Identify which cell holds the provided text, then report its [x, y] central coordinate. 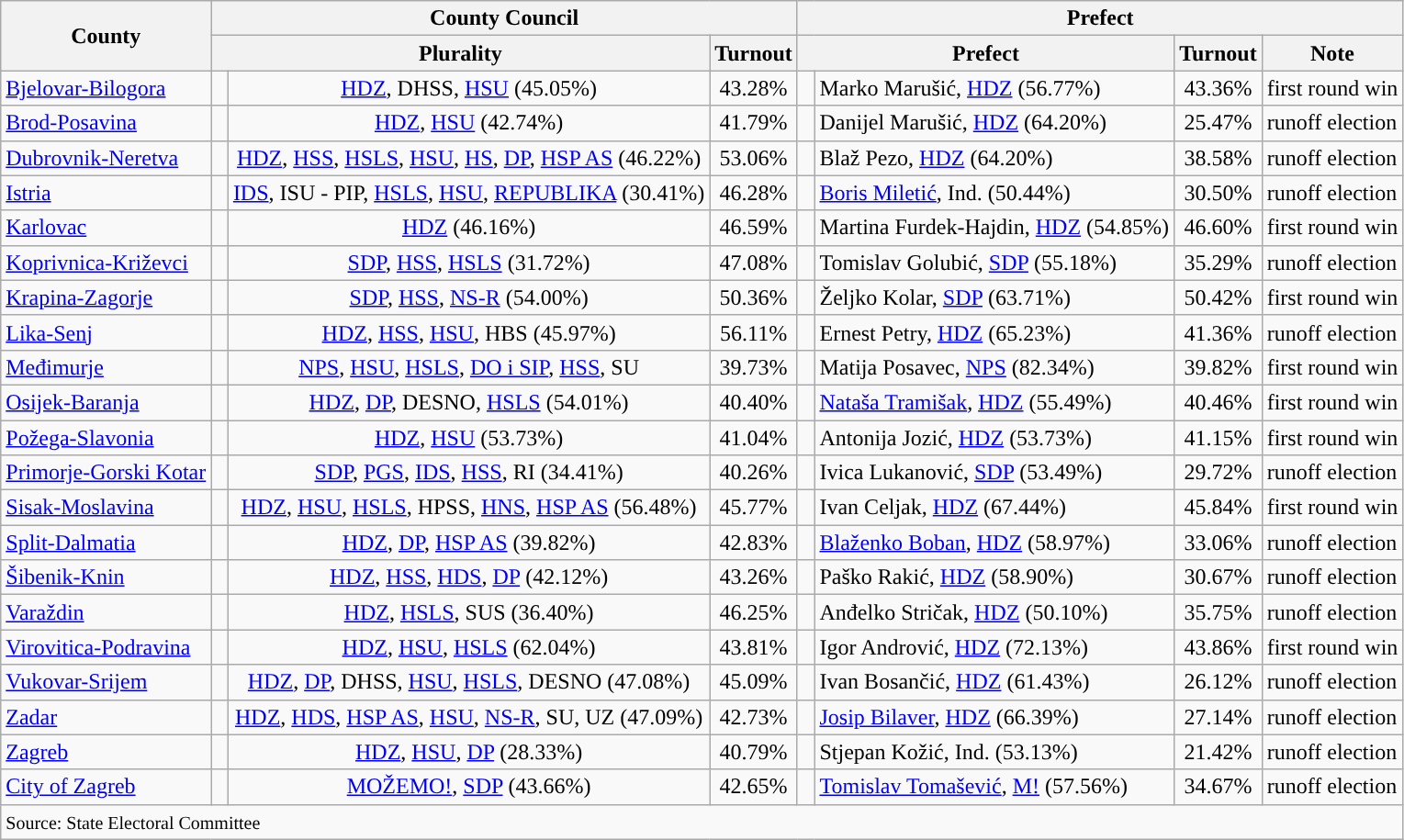
NPS, HSU, HSLS, DO i SIP, HSS, SU [468, 367]
HDZ, HSS, HDS, DP (42.12%) [468, 577]
46.60% [1219, 228]
IDS, ISU - PIP, HSLS, HSU, REPUBLIKA (30.41%) [468, 193]
Virovitica-Podravina [107, 647]
46.59% [754, 228]
42.65% [754, 787]
Nataša Tramišak, HDZ (55.49%) [994, 402]
Ernest Petry, HDZ (65.23%) [994, 332]
MOŽEMO!, SDP (43.66%) [468, 787]
Martina Furdek-Hajdin, HDZ (54.85%) [994, 228]
56.11% [754, 332]
SDP, HSS, HSLS (31.72%) [468, 263]
Ivan Celjak, HDZ (67.44%) [994, 508]
35.29% [1219, 263]
33.06% [1219, 543]
Zagreb [107, 752]
Stjepan Kožić, Ind. (53.13%) [994, 752]
46.28% [754, 193]
Source: State Electoral Committee [702, 822]
43.36% [1219, 88]
45.84% [1219, 508]
Koprivnica-Križevci [107, 263]
Note [1332, 53]
41.36% [1219, 332]
Blaž Pezo, HDZ (64.20%) [994, 158]
Josip Bilaver, HDZ (66.39%) [994, 717]
40.26% [754, 473]
SDP, HSS, NS-R (54.00%) [468, 297]
HDZ, DP, DESNO, HSLS (54.01%) [468, 402]
Osijek-Baranja [107, 402]
40.46% [1219, 402]
50.36% [754, 297]
Bjelovar-Bilogora [107, 88]
34.67% [1219, 787]
HDZ, HSU, DP (28.33%) [468, 752]
Primorje-Gorski Kotar [107, 473]
26.12% [1219, 682]
30.50% [1219, 193]
43.86% [1219, 647]
Zadar [107, 717]
41.15% [1219, 438]
40.40% [754, 402]
Marko Marušić, HDZ (56.77%) [994, 88]
35.75% [1219, 612]
Split-Dalmatia [107, 543]
Karlovac [107, 228]
County Council [505, 18]
25.47% [1219, 123]
Istria [107, 193]
Matija Posavec, NPS (82.34%) [994, 367]
38.58% [1219, 158]
HDZ, HDS, HSP AS, HSU, NS-R, SU, UZ (47.09%) [468, 717]
HDZ, HSU, HSLS (62.04%) [468, 647]
42.83% [754, 543]
Šibenik-Knin [107, 577]
County [107, 36]
40.79% [754, 752]
Tomislav Golubić, SDP (55.18%) [994, 263]
Ivica Lukanović, SDP (53.49%) [994, 473]
43.28% [754, 88]
Dubrovnik-Neretva [107, 158]
41.04% [754, 438]
Brod-Posavina [107, 123]
43.81% [754, 647]
Željko Kolar, SDP (63.71%) [994, 297]
HDZ, HSU, HSLS, HPSS, HNS, HSP AS (56.48%) [468, 508]
41.79% [754, 123]
Požega-Slavonia [107, 438]
HDZ, DP, DHSS, HSU, HSLS, DESNO (47.08%) [468, 682]
29.72% [1219, 473]
45.09% [754, 682]
HDZ, DHSS, HSU (45.05%) [468, 88]
39.73% [754, 367]
Blaženko Boban, HDZ (58.97%) [994, 543]
42.73% [754, 717]
47.08% [754, 263]
HDZ, HSLS, SUS (36.40%) [468, 612]
30.67% [1219, 577]
46.25% [754, 612]
53.06% [754, 158]
Danijel Marušić, HDZ (64.20%) [994, 123]
HDZ, HSS, HSLS, HSU, HS, DP, HSP AS (46.22%) [468, 158]
43.26% [754, 577]
Tomislav Tomašević, M! (57.56%) [994, 787]
Lika-Senj [107, 332]
45.77% [754, 508]
21.42% [1219, 752]
Vukovar-Srijem [107, 682]
Plurality [461, 53]
27.14% [1219, 717]
HDZ (46.16%) [468, 228]
SDP, PGS, IDS, HSS, RI (34.41%) [468, 473]
39.82% [1219, 367]
HDZ, HSU (53.73%) [468, 438]
Ivan Bosančić, HDZ (61.43%) [994, 682]
HDZ, HSU (42.74%) [468, 123]
Varaždin [107, 612]
Krapina-Zagorje [107, 297]
Igor Andrović, HDZ (72.13%) [994, 647]
Anđelko Stričak, HDZ (50.10%) [994, 612]
Međimurje [107, 367]
Sisak-Moslavina [107, 508]
50.42% [1219, 297]
City of Zagreb [107, 787]
Antonija Jozić, HDZ (53.73%) [994, 438]
Boris Miletić, Ind. (50.44%) [994, 193]
HDZ, HSS, HSU, HBS (45.97%) [468, 332]
Paško Rakić, HDZ (58.90%) [994, 577]
HDZ, DP, HSP AS (39.82%) [468, 543]
